Provide the (X, Y) coordinate of the cell's center where the given text is located.  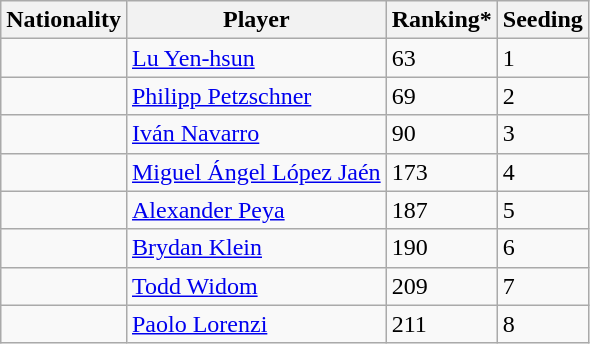
8 (542, 324)
3 (542, 134)
Seeding (542, 20)
Miguel Ángel López Jaén (256, 172)
Alexander Peya (256, 210)
Iván Navarro (256, 134)
Todd Widom (256, 286)
190 (442, 248)
Lu Yen-hsun (256, 58)
173 (442, 172)
Philipp Petzschner (256, 96)
7 (542, 286)
Nationality (64, 20)
5 (542, 210)
Paolo Lorenzi (256, 324)
63 (442, 58)
90 (442, 134)
4 (542, 172)
211 (442, 324)
209 (442, 286)
Ranking* (442, 20)
1 (542, 58)
Player (256, 20)
Brydan Klein (256, 248)
6 (542, 248)
2 (542, 96)
69 (442, 96)
187 (442, 210)
